Pinpoint the cell where the given text exists, returning its [x, y] midpoint coordinate. 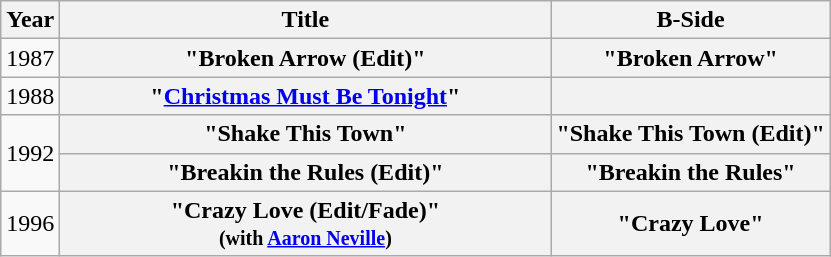
"Breakin the Rules (Edit)" [306, 172]
1992 [30, 153]
1988 [30, 96]
"Christmas Must Be Tonight" [306, 96]
"Shake This Town (Edit)" [690, 134]
"Crazy Love" [690, 224]
"Crazy Love (Edit/Fade)" (with Aaron Neville) [306, 224]
"Breakin the Rules" [690, 172]
"Broken Arrow (Edit)" [306, 58]
1987 [30, 58]
1996 [30, 224]
"Shake This Town" [306, 134]
"Broken Arrow" [690, 58]
Year [30, 20]
B-Side [690, 20]
Title [306, 20]
